Scan for the cell matching the given text and deliver its (x, y) coordinate at center. 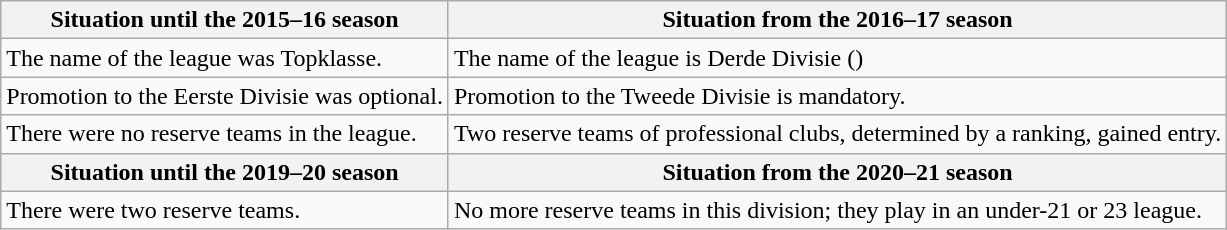
Promotion to the Eerste Divisie was optional. (225, 96)
Situation from the 2020–21 season (837, 172)
There were two reserve teams. (225, 210)
No more reserve teams in this division; they play in an under-21 or 23 league. (837, 210)
The name of the league was Topklasse. (225, 58)
Two reserve teams of professional clubs, determined by a ranking, gained entry. (837, 134)
The name of the league is Derde Divisie () (837, 58)
Situation until the 2019–20 season (225, 172)
Situation until the 2015–16 season (225, 20)
Situation from the 2016–17 season (837, 20)
Promotion to the Tweede Divisie is mandatory. (837, 96)
There were no reserve teams in the league. (225, 134)
